Provide the [x, y] coordinate of the cell's center where the given text is located.  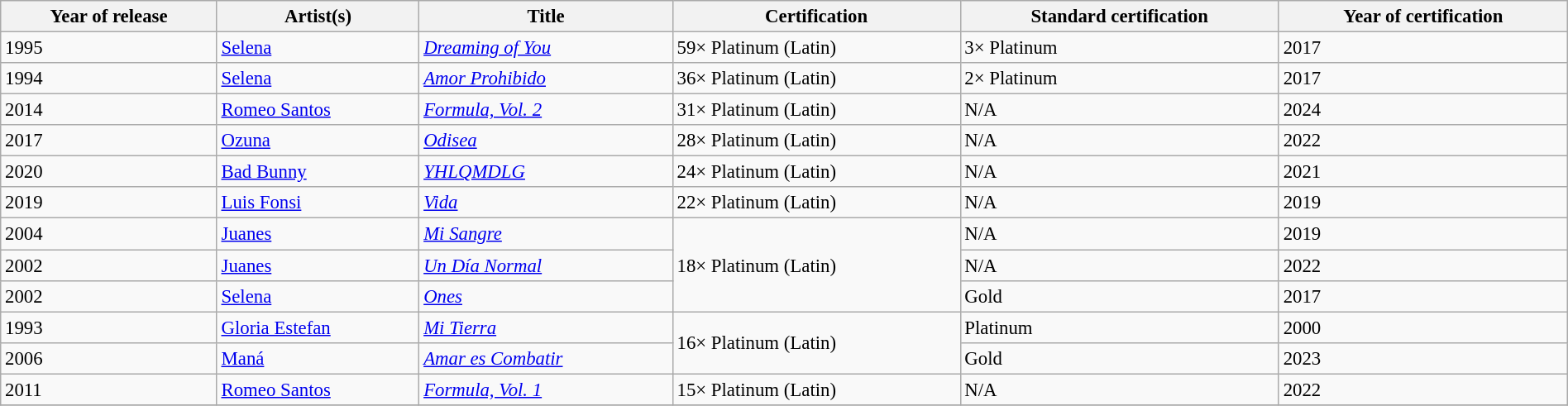
2004 [109, 234]
Gloria Estefan [318, 327]
Formula, Vol. 2 [546, 110]
2011 [109, 389]
1995 [109, 48]
Amar es Combatir [546, 358]
2014 [109, 110]
22× Platinum (Latin) [816, 203]
16× Platinum (Latin) [816, 342]
Platinum [1120, 327]
Title [546, 17]
31× Platinum (Latin) [816, 110]
2021 [1422, 172]
2023 [1422, 358]
Standard certification [1120, 17]
Vida [546, 203]
3× Platinum [1120, 48]
Year of release [109, 17]
36× Platinum (Latin) [816, 79]
Amor Prohibido [546, 79]
28× Platinum (Latin) [816, 141]
1993 [109, 327]
15× Platinum (Latin) [816, 389]
2× Platinum [1120, 79]
24× Platinum (Latin) [816, 172]
2006 [109, 358]
Dreaming of You [546, 48]
Un Día Normal [546, 265]
18× Platinum (Latin) [816, 265]
Bad Bunny [318, 172]
2000 [1422, 327]
Maná [318, 358]
Certification [816, 17]
Formula, Vol. 1 [546, 389]
Luis Fonsi [318, 203]
Ozuna [318, 141]
Odisea [546, 141]
59× Platinum (Latin) [816, 48]
1994 [109, 79]
Mi Sangre [546, 234]
YHLQMDLG [546, 172]
Ones [546, 296]
Mi Tierra [546, 327]
2024 [1422, 110]
2020 [109, 172]
Year of certification [1422, 17]
Artist(s) [318, 17]
